Determine the [x, y] coordinate at the center of the cell enclosing the given text.  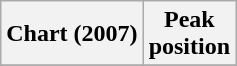
Chart (2007) [72, 34]
Peakposition [189, 34]
